Provide the (x, y) coordinate of the cell's center where the given text is located.  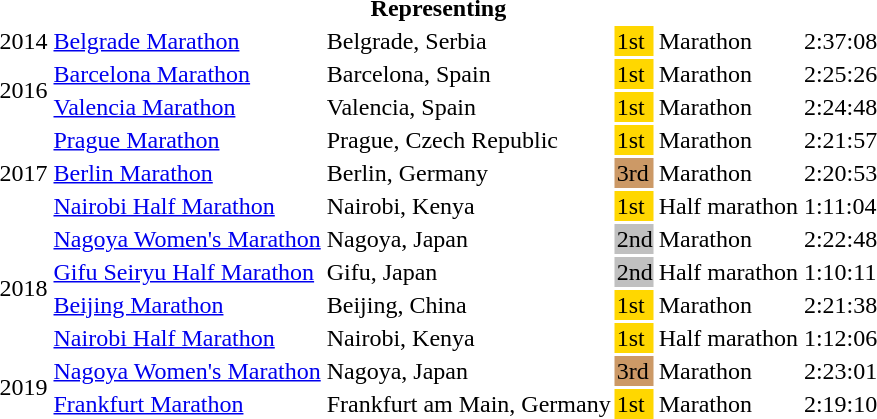
Gifu, Japan (468, 272)
Prague, Czech Republic (468, 140)
Berlin, Germany (468, 173)
Beijing Marathon (187, 305)
Barcelona Marathon (187, 74)
Berlin Marathon (187, 173)
Beijing, China (468, 305)
Gifu Seiryu Half Marathon (187, 272)
Barcelona, Spain (468, 74)
Frankfurt am Main, Germany (468, 404)
Prague Marathon (187, 140)
Valencia Marathon (187, 107)
Valencia, Spain (468, 107)
Frankfurt Marathon (187, 404)
Belgrade Marathon (187, 41)
Belgrade, Serbia (468, 41)
